Return (X, Y) of the center of cell containing provided text 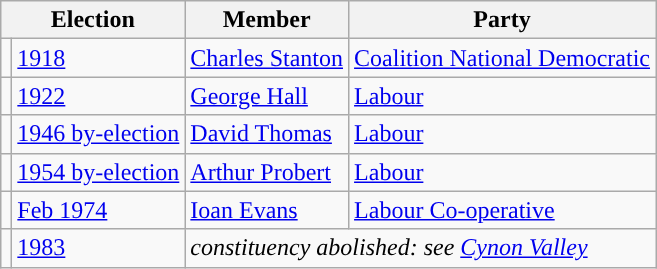
Election (93, 20)
Arthur Probert (267, 172)
Labour Co-operative (502, 210)
Feb 1974 (98, 210)
1983 (98, 248)
1922 (98, 96)
1946 by-election (98, 134)
Party (502, 20)
David Thomas (267, 134)
constituency abolished: see Cynon Valley (420, 248)
Ioan Evans (267, 210)
George Hall (267, 96)
1918 (98, 58)
Charles Stanton (267, 58)
1954 by-election (98, 172)
Member (267, 20)
Coalition National Democratic (502, 58)
